Search for the cell housing the specified text and yield its [x, y] center coordinate. 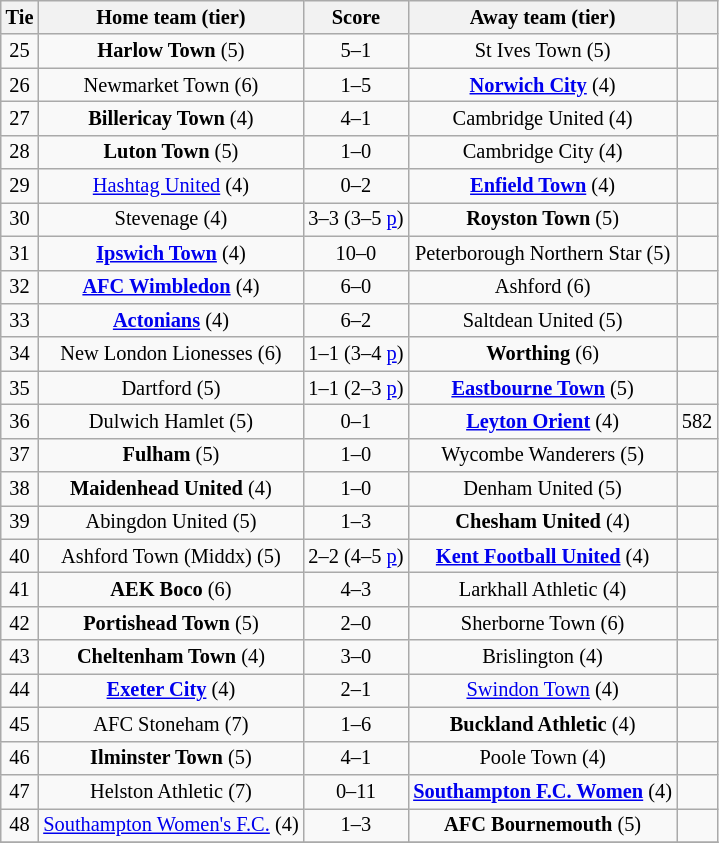
Southampton F.C. Women (4) [542, 791]
10–0 [356, 253]
29 [20, 186]
1–1 (3–4 p) [356, 354]
AEK Boco (6) [170, 589]
Wycombe Wanderers (5) [542, 455]
582 [697, 421]
6–0 [356, 287]
27 [20, 118]
4–3 [356, 589]
Eastbourne Town (5) [542, 388]
Actonians (4) [170, 320]
Southampton Women's F.C. (4) [170, 825]
33 [20, 320]
Norwich City (4) [542, 85]
Denham United (5) [542, 489]
Ashford Town (Middx) (5) [170, 556]
Exeter City (4) [170, 690]
Score [356, 17]
43 [20, 657]
Peterborough Northern Star (5) [542, 253]
Royston Town (5) [542, 219]
Ashford (6) [542, 287]
Cheltenham Town (4) [170, 657]
Newmarket Town (6) [170, 85]
Abingdon United (5) [170, 522]
Away team (tier) [542, 17]
26 [20, 85]
Stevenage (4) [170, 219]
Brislington (4) [542, 657]
Larkhall Athletic (4) [542, 589]
31 [20, 253]
3–3 (3–5 p) [356, 219]
41 [20, 589]
Sherborne Town (6) [542, 623]
0–1 [356, 421]
39 [20, 522]
Luton Town (5) [170, 152]
34 [20, 354]
25 [20, 51]
Ilminster Town (5) [170, 758]
1–5 [356, 85]
6–2 [356, 320]
Kent Football United (4) [542, 556]
28 [20, 152]
0–2 [356, 186]
47 [20, 791]
5–1 [356, 51]
AFC Bournemouth (5) [542, 825]
Fulham (5) [170, 455]
48 [20, 825]
Cambridge United (4) [542, 118]
AFC Wimbledon (4) [170, 287]
Worthing (6) [542, 354]
30 [20, 219]
2–2 (4–5 p) [356, 556]
Chesham United (4) [542, 522]
0–11 [356, 791]
AFC Stoneham (7) [170, 724]
37 [20, 455]
42 [20, 623]
1–1 (2–3 p) [356, 388]
2–0 [356, 623]
44 [20, 690]
35 [20, 388]
New London Lionesses (6) [170, 354]
32 [20, 287]
Harlow Town (5) [170, 51]
38 [20, 489]
St Ives Town (5) [542, 51]
3–0 [356, 657]
Saltdean United (5) [542, 320]
Buckland Athletic (4) [542, 724]
Portishead Town (5) [170, 623]
Ipswich Town (4) [170, 253]
Maidenhead United (4) [170, 489]
36 [20, 421]
Dulwich Hamlet (5) [170, 421]
Helston Athletic (7) [170, 791]
2–1 [356, 690]
Cambridge City (4) [542, 152]
40 [20, 556]
Dartford (5) [170, 388]
Home team (tier) [170, 17]
Swindon Town (4) [542, 690]
46 [20, 758]
Enfield Town (4) [542, 186]
Hashtag United (4) [170, 186]
45 [20, 724]
1–6 [356, 724]
Poole Town (4) [542, 758]
Tie [20, 17]
Billericay Town (4) [170, 118]
Leyton Orient (4) [542, 421]
